Pinpoint the cell where the given text exists, returning its [X, Y] midpoint coordinate. 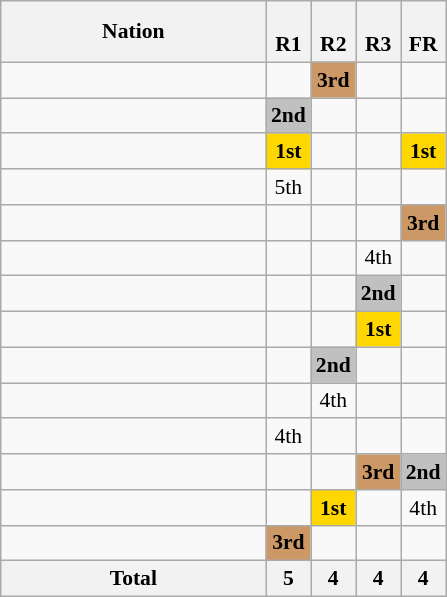
R2 [334, 32]
5th [288, 187]
Total [134, 579]
FR [424, 32]
R1 [288, 32]
Nation [134, 32]
5 [288, 579]
R3 [378, 32]
